Detect which cell encompasses the target text, then output its [x, y] center coordinate. 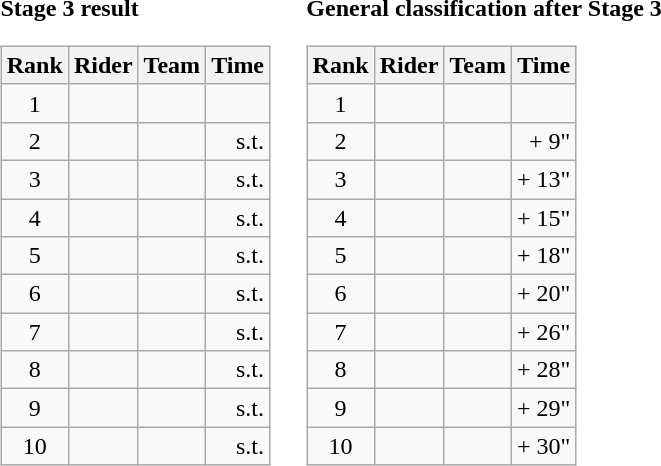
+ 28" [543, 370]
+ 20" [543, 294]
+ 9" [543, 141]
+ 26" [543, 332]
+ 30" [543, 446]
+ 13" [543, 179]
+ 15" [543, 217]
+ 18" [543, 256]
+ 29" [543, 408]
